Provide the [X, Y] coordinate of the cell's center where the given text is located.  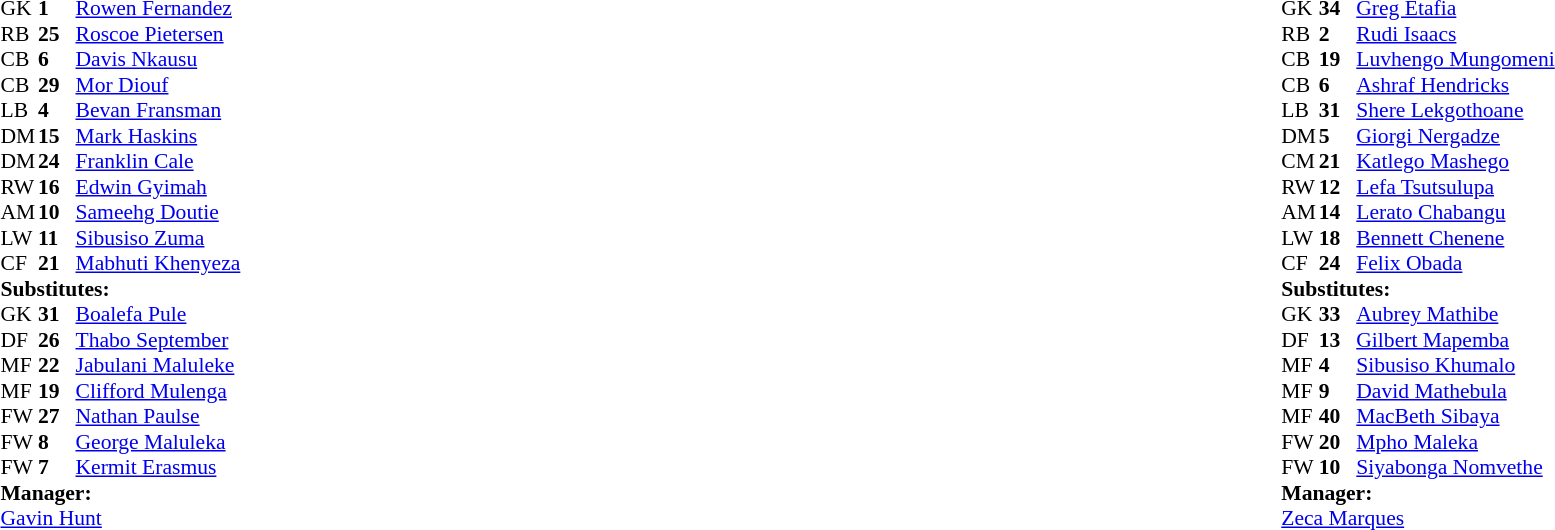
Mark Haskins [158, 136]
Lefa Tsutsulupa [1455, 187]
Giorgi Nergadze [1455, 136]
Sibusiso Khumalo [1455, 365]
Lerato Chabangu [1455, 213]
CM [1300, 161]
Sibusiso Zuma [158, 238]
25 [57, 34]
Nathan Paulse [158, 417]
15 [57, 136]
Thabo September [158, 340]
29 [57, 85]
Aubrey Mathibe [1455, 315]
MacBeth Sibaya [1455, 417]
20 [1338, 442]
Jabulani Maluleke [158, 365]
18 [1338, 238]
9 [1338, 391]
8 [57, 442]
Bevan Fransman [158, 111]
Boalefa Pule [158, 315]
Mpho Maleka [1455, 442]
5 [1338, 136]
14 [1338, 213]
26 [57, 340]
2 [1338, 34]
Sameehg Doutie [158, 213]
Franklin Cale [158, 161]
Gilbert Mapemba [1455, 340]
Bennett Chenene [1455, 238]
Edwin Gyimah [158, 187]
Mabhuti Khenyeza [158, 263]
27 [57, 417]
Rudi Isaacs [1455, 34]
Shere Lekgothoane [1455, 111]
12 [1338, 187]
40 [1338, 417]
Siyabonga Nomvethe [1455, 467]
Felix Obada [1455, 263]
16 [57, 187]
13 [1338, 340]
Kermit Erasmus [158, 467]
11 [57, 238]
Clifford Mulenga [158, 391]
David Mathebula [1455, 391]
Luvhengo Mungomeni [1455, 59]
Davis Nkausu [158, 59]
Roscoe Pietersen [158, 34]
George Maluleka [158, 442]
Mor Diouf [158, 85]
Katlego Mashego [1455, 161]
Ashraf Hendricks [1455, 85]
33 [1338, 315]
7 [57, 467]
22 [57, 365]
